Detect which cell encompasses the target text, then output its [X, Y] center coordinate. 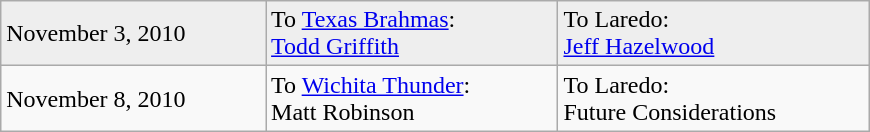
To Texas Brahmas: Todd Griffith [412, 34]
November 8, 2010 [134, 98]
To Laredo: Future Considerations [714, 98]
To Laredo: Jeff Hazelwood [714, 34]
November 3, 2010 [134, 34]
To Wichita Thunder: Matt Robinson [412, 98]
